For the text-containing cell, return its midpoint in (x, y) coordinate format. 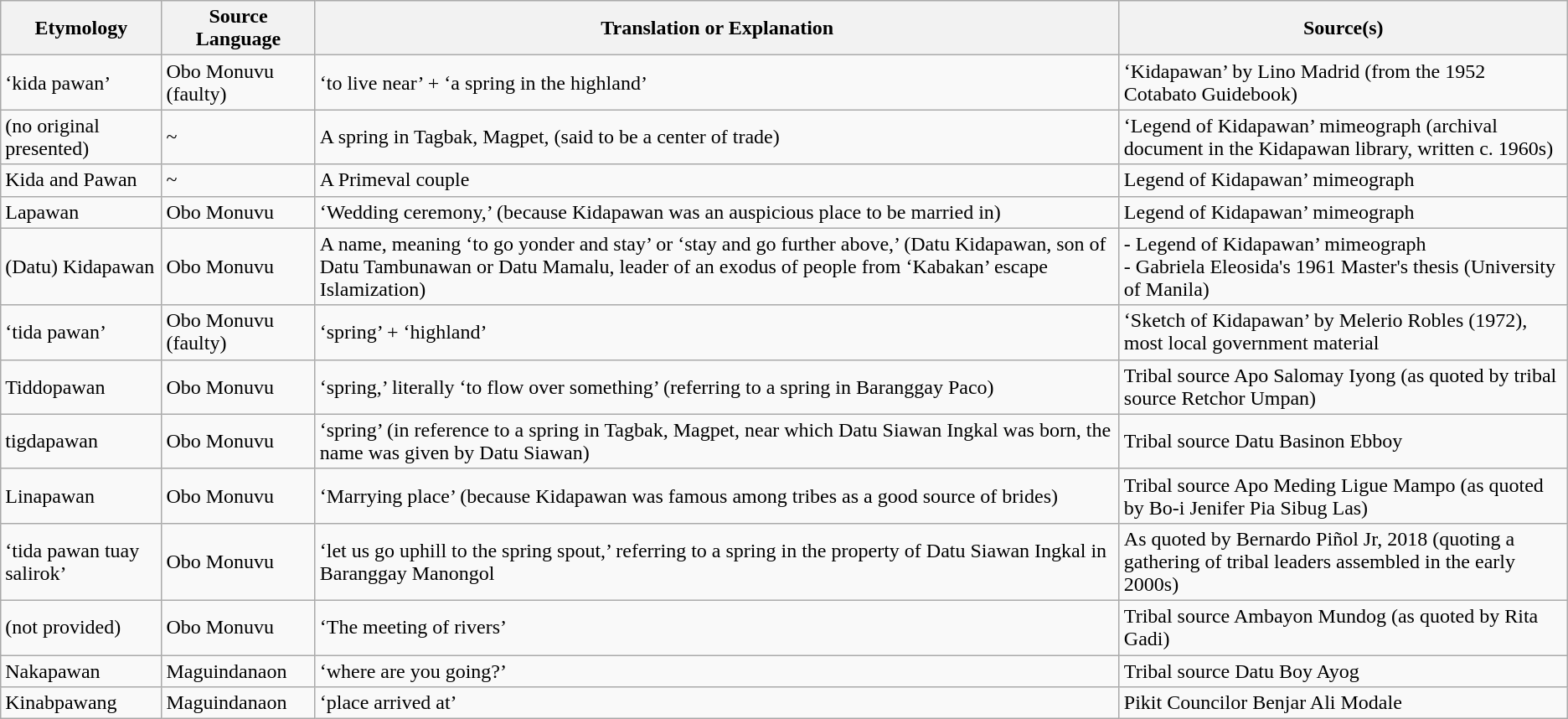
‘kida pawan’ (81, 82)
Tiddopawan (81, 387)
‘spring’ (in reference to a spring in Tagbak, Magpet, near which Datu Siawan Ingkal was born, the name was given by Datu Siawan) (717, 441)
‘Kidapawan’ by Lino Madrid (from the 1952 Cotabato Guidebook) (1344, 82)
‘let us go uphill to the spring spout,’ referring to a spring in the property of Datu Siawan Ingkal in Baranggay Manongol (717, 561)
(no original presented) (81, 137)
A spring in Tagbak, Magpet, (said to be a center of trade) (717, 137)
‘spring,’ literally ‘to flow over something’ (referring to a spring in Baranggay Paco) (717, 387)
‘Marrying place’ (because Kidapawan was famous among tribes as a good source of brides) (717, 496)
‘tida pawan tuay salirok’ (81, 561)
As quoted by Bernardo Piñol Jr, 2018 (quoting a gathering of tribal leaders assembled in the early 2000s) (1344, 561)
‘to live near’ + ‘a spring in the highland’ (717, 82)
Tribal source Ambayon Mundog (as quoted by Rita Gadi) (1344, 627)
(Datu) Kidapawan (81, 266)
Linapawan (81, 496)
Tribal source Apo Salomay Iyong (as quoted by tribal source Retchor Umpan) (1344, 387)
Tribal source Datu Basinon Ebboy (1344, 441)
‘Legend of Kidapawan’ mimeograph (archival document in the Kidapawan library, written c. 1960s) (1344, 137)
Kinabpawang (81, 703)
Etymology (81, 28)
‘tida pawan’ (81, 332)
‘Wedding ceremony,’ (because Kidapawan was an auspicious place to be married in) (717, 212)
‘spring’ + ‘highland’ (717, 332)
(not provided) (81, 627)
Tribal source Apo Meding Ligue Mampo (as quoted by Bo-i Jenifer Pia Sibug Las) (1344, 496)
Source Language (238, 28)
Translation or Explanation (717, 28)
‘place arrived at’ (717, 703)
Source(s) (1344, 28)
A Primeval couple (717, 180)
Kida and Pawan (81, 180)
Nakapawan (81, 671)
Pikit Councilor Benjar Ali Modale (1344, 703)
‘where are you going?’ (717, 671)
Lapawan (81, 212)
tigdapawan (81, 441)
- Legend of Kidapawan’ mimeograph- Gabriela Eleosida's 1961 Master's thesis (University of Manila) (1344, 266)
‘Sketch of Kidapawan’ by Melerio Robles (1972), most local government material (1344, 332)
‘The meeting of rivers’ (717, 627)
Tribal source Datu Boy Ayog (1344, 671)
